Locate the cell with the specified text and output its (X, Y) center coordinate. 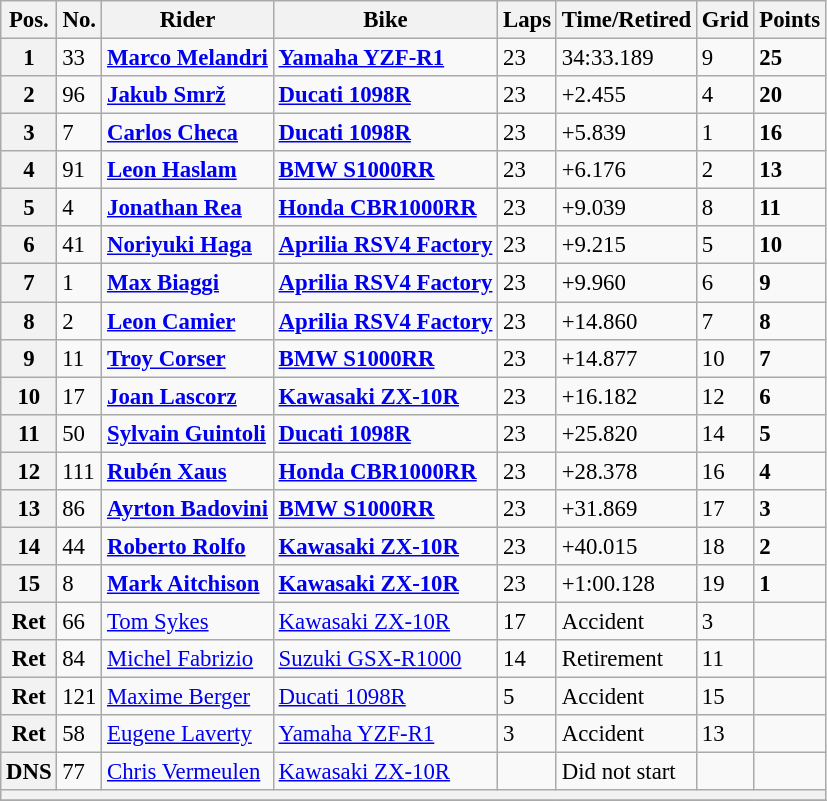
Retirement (626, 659)
20 (790, 95)
50 (80, 433)
Tom Sykes (188, 621)
Troy Corser (188, 358)
34:33.189 (626, 58)
Suzuki GSX-R1000 (385, 659)
Leon Camier (188, 321)
96 (80, 95)
+16.182 (626, 396)
111 (80, 471)
Did not start (626, 772)
+1:00.128 (626, 584)
Maxime Berger (188, 697)
19 (726, 584)
Sylvain Guintoli (188, 433)
Carlos Checa (188, 133)
Rubén Xaus (188, 471)
Points (790, 20)
Eugene Laverty (188, 734)
86 (80, 509)
Joan Lascorz (188, 396)
Marco Melandri (188, 58)
33 (80, 58)
No. (80, 20)
Jonathan Rea (188, 208)
Mark Aitchison (188, 584)
Michel Fabrizio (188, 659)
91 (80, 170)
Jakub Smrž (188, 95)
58 (80, 734)
+2.455 (626, 95)
+9.039 (626, 208)
Rider (188, 20)
Bike (385, 20)
Pos. (29, 20)
+5.839 (626, 133)
Ayrton Badovini (188, 509)
Chris Vermeulen (188, 772)
+14.860 (626, 321)
25 (790, 58)
121 (80, 697)
Max Biaggi (188, 283)
18 (726, 546)
+40.015 (626, 546)
Roberto Rolfo (188, 546)
+9.215 (626, 245)
44 (80, 546)
+6.176 (626, 170)
+25.820 (626, 433)
+28.378 (626, 471)
Laps (528, 20)
Time/Retired (626, 20)
Noriyuki Haga (188, 245)
77 (80, 772)
41 (80, 245)
Leon Haslam (188, 170)
DNS (29, 772)
Grid (726, 20)
84 (80, 659)
66 (80, 621)
+9.960 (626, 283)
+31.869 (626, 509)
+14.877 (626, 358)
